Provide the [X, Y] coordinate of the cell's center where the given text is located.  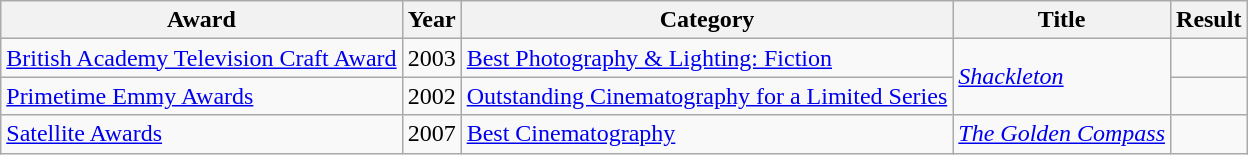
2002 [432, 96]
2007 [432, 134]
Best Cinematography [707, 134]
Result [1209, 20]
Shackleton [1062, 77]
2003 [432, 58]
British Academy Television Craft Award [202, 58]
Title [1062, 20]
Category [707, 20]
Year [432, 20]
Outstanding Cinematography for a Limited Series [707, 96]
Satellite Awards [202, 134]
Primetime Emmy Awards [202, 96]
Award [202, 20]
The Golden Compass [1062, 134]
Best Photography & Lighting: Fiction [707, 58]
